Scan for the cell matching the given text and deliver its [X, Y] coordinate at center. 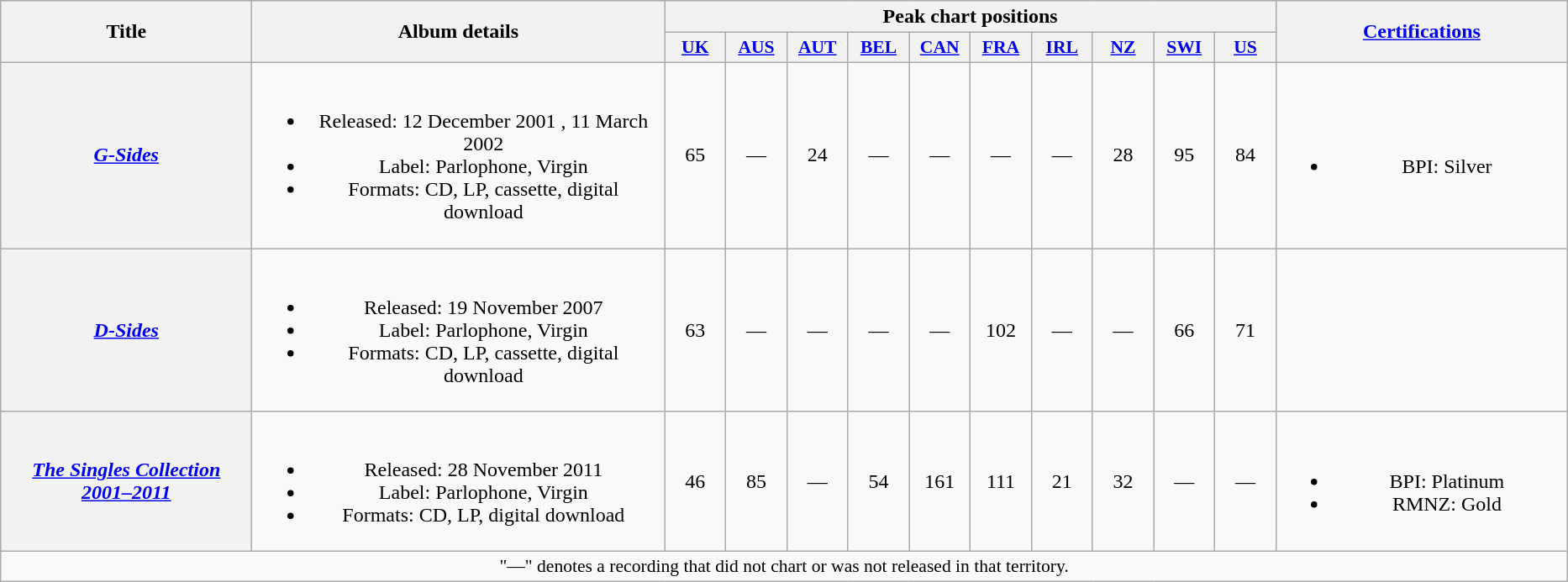
Title [126, 32]
BPI: Silver [1422, 155]
71 [1245, 330]
Certifications [1422, 32]
FRA [1002, 48]
The Singles Collection 2001–2011 [126, 482]
G-Sides [126, 155]
24 [817, 155]
21 [1062, 482]
UK [696, 48]
NZ [1123, 48]
Peak chart positions [971, 17]
102 [1002, 330]
D-Sides [126, 330]
161 [939, 482]
85 [756, 482]
46 [696, 482]
28 [1123, 155]
Released: 12 December 2001 , 11 March 2002 Label: Parlophone, VirginFormats: CD, LP, cassette, digital download [459, 155]
AUT [817, 48]
95 [1185, 155]
SWI [1185, 48]
IRL [1062, 48]
66 [1185, 330]
84 [1245, 155]
US [1245, 48]
63 [696, 330]
CAN [939, 48]
Released: 19 November 2007 Label: Parlophone, VirginFormats: CD, LP, cassette, digital download [459, 330]
Released: 28 November 2011Label: Parlophone, VirginFormats: CD, LP, digital download [459, 482]
111 [1002, 482]
54 [879, 482]
32 [1123, 482]
65 [696, 155]
BPI: PlatinumRMNZ: Gold [1422, 482]
BEL [879, 48]
AUS [756, 48]
"—" denotes a recording that did not chart or was not released in that territory. [785, 567]
Album details [459, 32]
